Find where the given text appears and provide that cell's center as [x, y] coordinate. 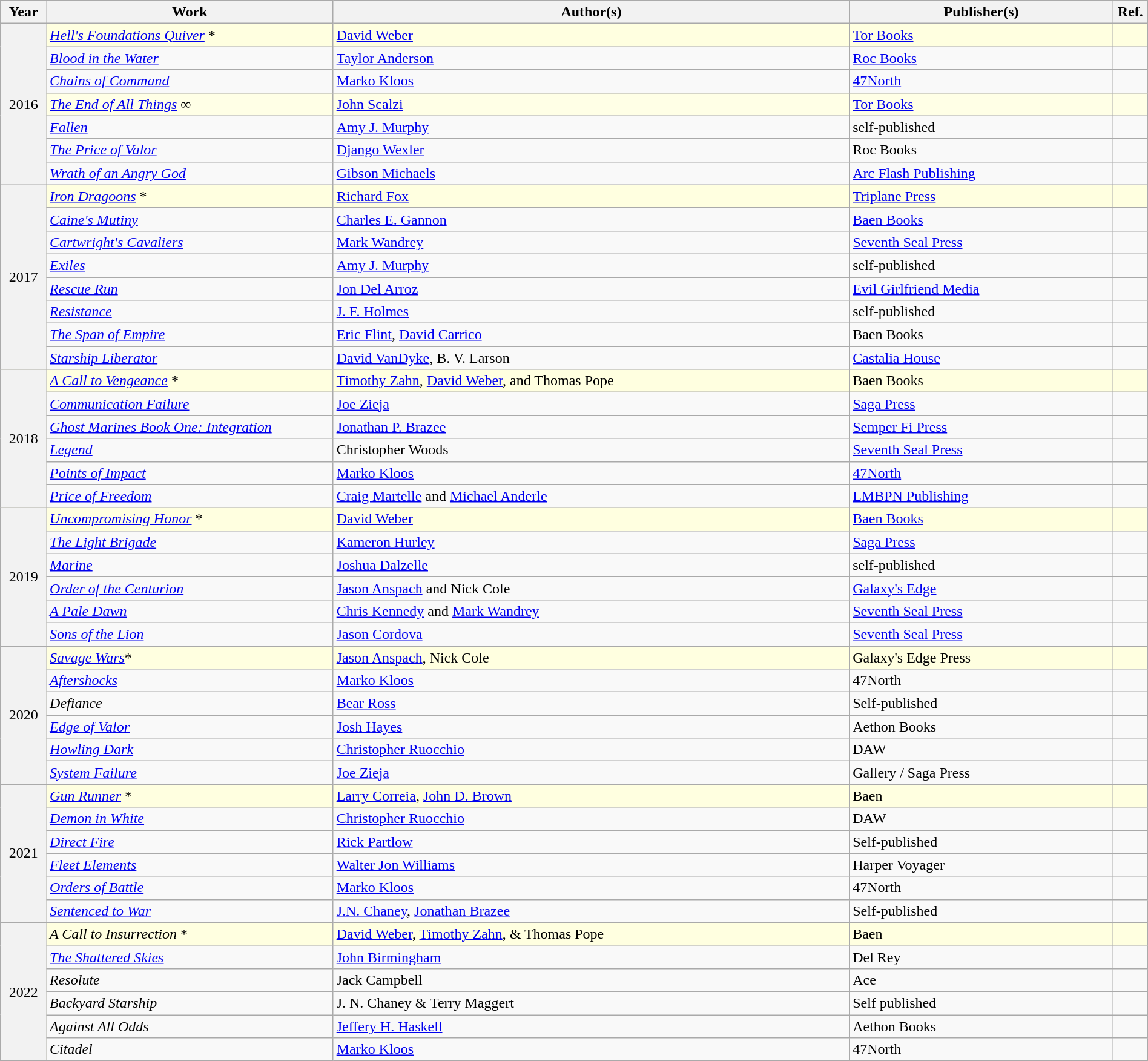
Rick Partlow [591, 842]
Rescue Run [190, 289]
The Price of Valor [190, 150]
Bear Ross [591, 704]
Starship Liberator [190, 358]
Order of the Centurion [190, 588]
Demon in White [190, 819]
John Birmingham [591, 957]
Backyard Starship [190, 1003]
J. F. Holmes [591, 312]
Hell's Foundations Quiver * [190, 35]
Gibson Michaels [591, 173]
Galaxy's Edge Press [981, 657]
2022 [24, 991]
A Call to Vengeance * [190, 381]
Walter Jon Williams [591, 865]
Author(s) [591, 12]
2018 [24, 438]
Howling Dark [190, 750]
Sons of the Lion [190, 634]
Citadel [190, 1049]
David VanDyke, B. V. Larson [591, 358]
Publisher(s) [981, 12]
Resolute [190, 980]
Arc Flash Publishing [981, 173]
System Failure [190, 773]
Year [24, 12]
Price of Freedom [190, 496]
2020 [24, 715]
Edge of Valor [190, 727]
2016 [24, 104]
Semper Fi Press [981, 427]
Taylor Anderson [591, 58]
Jack Campbell [591, 980]
Blood in the Water [190, 58]
The Span of Empire [190, 335]
Evil Girlfriend Media [981, 289]
John Scalzi [591, 104]
Against All Odds [190, 1026]
LMBPN Publishing [981, 496]
Communication Failure [190, 404]
Ref. [1130, 12]
Work [190, 12]
Cartwright's Cavaliers [190, 242]
A Call to Insurrection * [190, 934]
Timothy Zahn, David Weber, and Thomas Pope [591, 381]
A Pale Dawn [190, 611]
Ace [981, 980]
David Weber, Timothy Zahn, & Thomas Pope [591, 934]
Christopher Woods [591, 450]
Charles E. Gannon [591, 219]
Larry Correia, John D. Brown [591, 796]
Savage Wars* [190, 657]
Jon Del Arroz [591, 289]
Harper Voyager [981, 865]
Mark Wandrey [591, 242]
Django Wexler [591, 150]
Craig Martelle and Michael Anderle [591, 496]
Aftershocks [190, 681]
Eric Flint, David Carrico [591, 335]
Chains of Command [190, 81]
Gun Runner * [190, 796]
Wrath of an Angry God [190, 173]
Triplane Press [981, 196]
Marine [190, 565]
Iron Dragoons * [190, 196]
Gallery / Saga Press [981, 773]
2017 [24, 277]
Resistance [190, 312]
2019 [24, 577]
Jonathan P. Brazee [591, 427]
J.N. Chaney, Jonathan Brazee [591, 911]
Fallen [190, 127]
Richard Fox [591, 196]
Jason Anspach and Nick Cole [591, 588]
The Light Brigade [190, 542]
Jason Cordova [591, 634]
Jason Anspach, Nick Cole [591, 657]
Orders of Battle [190, 888]
Sentenced to War [190, 911]
Joshua Dalzelle [591, 565]
The Shattered Skies [190, 957]
Del Rey [981, 957]
J. N. Chaney & Terry Maggert [591, 1003]
2021 [24, 853]
Defiance [190, 704]
Self published [981, 1003]
Exiles [190, 265]
Uncompromising Honor * [190, 519]
Fleet Elements [190, 865]
The End of All Things ∞ [190, 104]
Points of Impact [190, 473]
Direct Fire [190, 842]
Jeffery H. Haskell [591, 1026]
Ghost Marines Book One: Integration [190, 427]
Kameron Hurley [591, 542]
Caine's Mutiny [190, 219]
Josh Hayes [591, 727]
Chris Kennedy and Mark Wandrey [591, 611]
Castalia House [981, 358]
Galaxy's Edge [981, 588]
Legend [190, 450]
